Search for the cell housing the specified text and yield its (x, y) center coordinate. 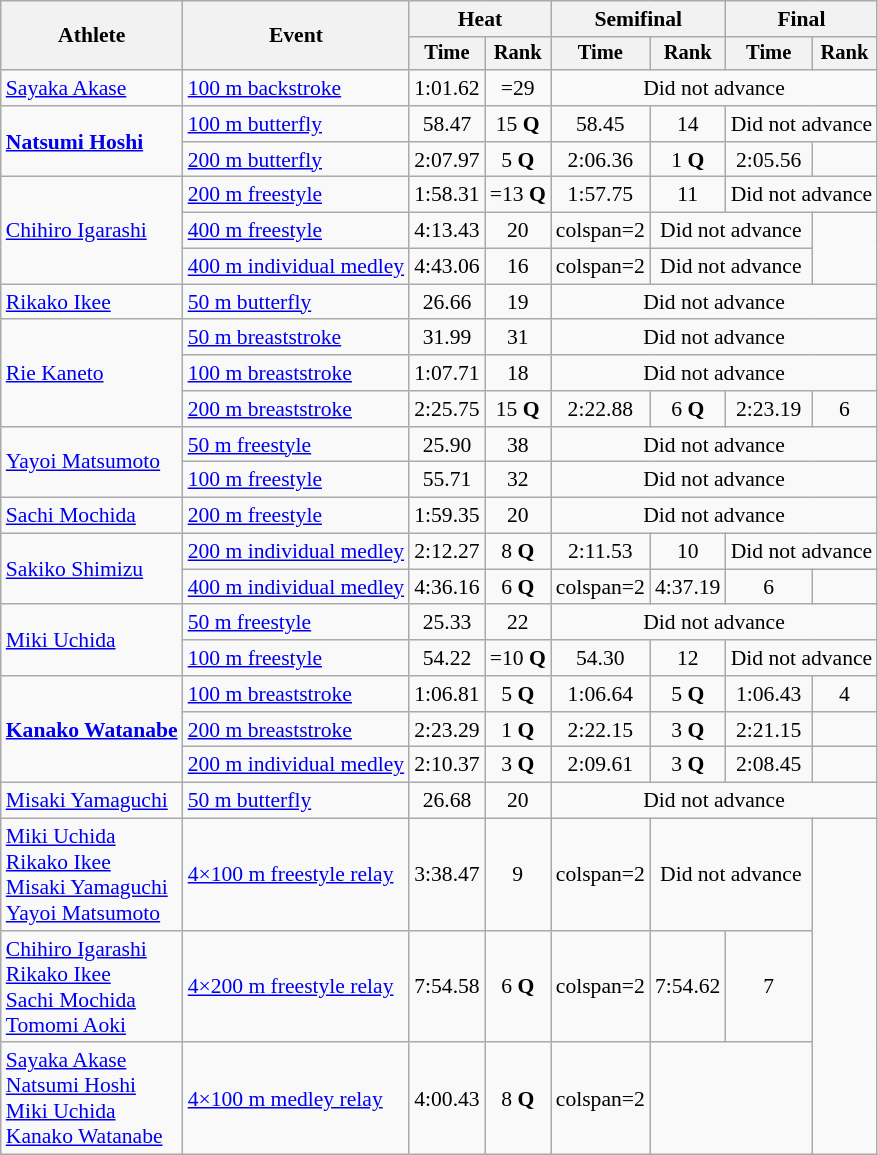
55.71 (446, 480)
4×200 m freestyle relay (296, 987)
Rie Kaneto (92, 374)
31.99 (446, 338)
1:58.31 (446, 195)
2:25.75 (446, 409)
=10 Q (518, 658)
54.30 (600, 658)
Heat (480, 19)
12 (688, 658)
31 (518, 338)
4:37.19 (688, 587)
2:23.29 (446, 730)
4 (844, 694)
4:00.43 (446, 1099)
14 (688, 124)
Chihiro Igarashi (92, 230)
4:13.43 (446, 231)
58.45 (600, 124)
Chihiro IgarashiRikako IkeeSachi MochidaTomomi Aoki (92, 987)
11 (688, 195)
2:23.19 (769, 409)
2:21.15 (769, 730)
38 (518, 445)
54.22 (446, 658)
1:59.35 (446, 516)
2:22.88 (600, 409)
10 (688, 552)
58.47 (446, 124)
22 (518, 623)
1:06.64 (600, 694)
3:38.47 (446, 875)
4×100 m freestyle relay (296, 875)
Misaki Yamaguchi (92, 801)
Sayaka Akase (92, 88)
Yayoi Matsumoto (92, 462)
=13 Q (518, 195)
100 m backstroke (296, 88)
200 m butterfly (296, 160)
Final (802, 19)
32 (518, 480)
100 m butterfly (296, 124)
2:07.97 (446, 160)
26.68 (446, 801)
Miki Uchida (92, 640)
2:22.15 (600, 730)
Event (296, 36)
1:01.62 (446, 88)
2:12.27 (446, 552)
26.66 (446, 302)
50 m breaststroke (296, 338)
7 (769, 987)
25.90 (446, 445)
4:36.16 (446, 587)
19 (518, 302)
7:54.62 (688, 987)
Sayaka AkaseNatsumi HoshiMiki UchidaKanako Watanabe (92, 1099)
7:54.58 (446, 987)
2:09.61 (600, 765)
Athlete (92, 36)
2:08.45 (769, 765)
1:06.81 (446, 694)
2:10.37 (446, 765)
2:11.53 (600, 552)
=29 (518, 88)
9 (518, 875)
Natsumi Hoshi (92, 142)
Miki UchidaRikako IkeeMisaki YamaguchiYayoi Matsumoto (92, 875)
16 (518, 267)
1:06.43 (769, 694)
Sakiko Shimizu (92, 570)
4:43.06 (446, 267)
400 m freestyle (296, 231)
Kanako Watanabe (92, 730)
Semifinal (638, 19)
1:07.71 (446, 373)
1:57.75 (600, 195)
25.33 (446, 623)
2:06.36 (600, 160)
4×100 m medley relay (296, 1099)
Sachi Mochida (92, 516)
Rikako Ikee (92, 302)
2:05.56 (769, 160)
18 (518, 373)
